Search for the cell housing the specified text and yield its (X, Y) center coordinate. 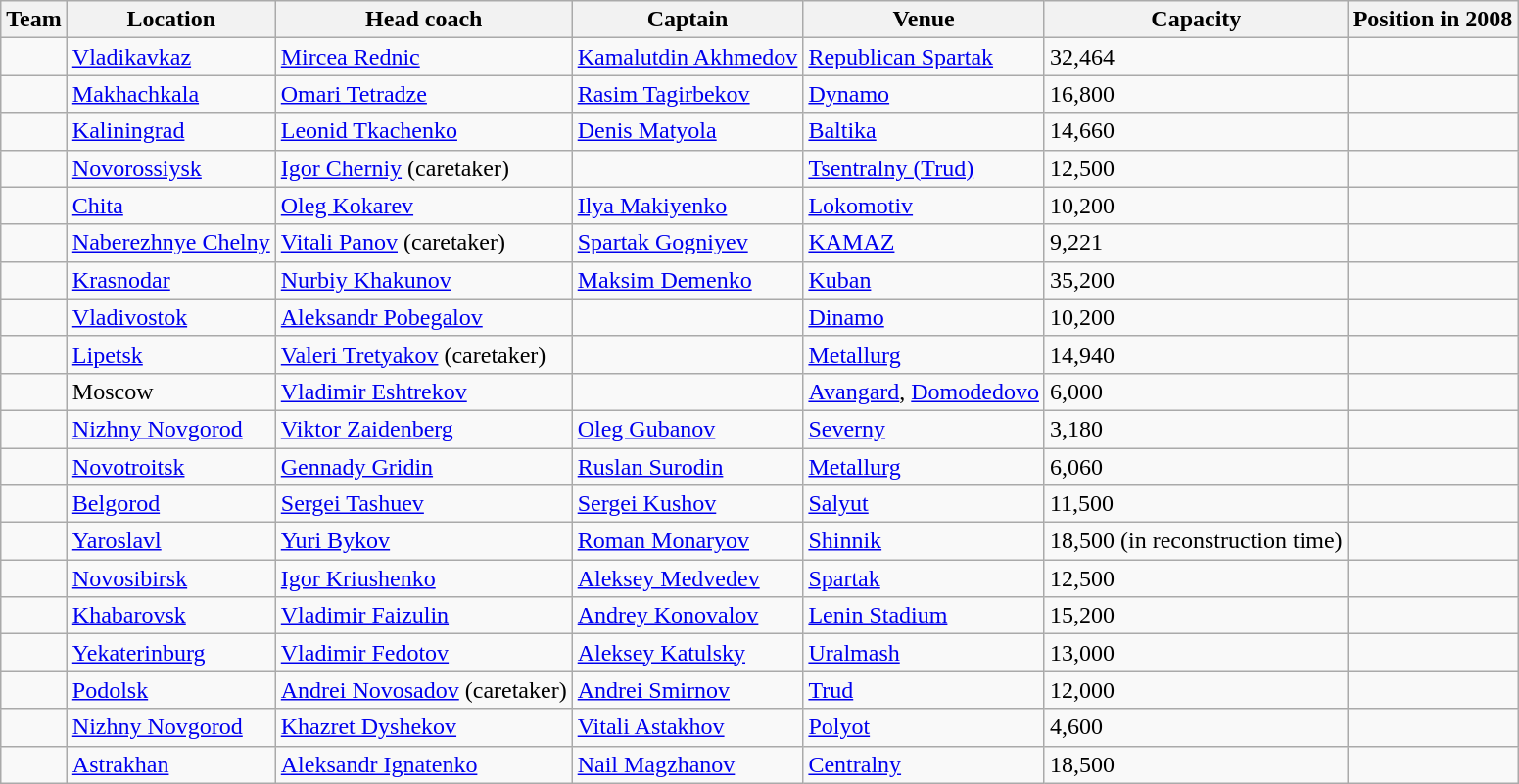
Chita (170, 206)
4,600 (1196, 727)
Sergei Tashuev (423, 504)
Spartak (925, 578)
Moscow (170, 392)
Mircea Rednic (423, 57)
Lipetsk (170, 354)
Yuri Bykov (423, 541)
Aleksandr Pobegalov (423, 317)
Vladivostok (170, 317)
Andrei Novosadov (caretaker) (423, 690)
Aleksandr Ignatenko (423, 764)
Krasnodar (170, 280)
16,800 (1196, 94)
14,940 (1196, 354)
32,464 (1196, 57)
Trud (925, 690)
18,500 (1196, 764)
Valeri Tretyakov (caretaker) (423, 354)
Viktor Zaidenberg (423, 429)
Nurbiy Khakunov (423, 280)
Khazret Dyshekov (423, 727)
9,221 (1196, 243)
Novorossiysk (170, 168)
Kamalutdin Akhmedov (688, 57)
Lokomotiv (925, 206)
Centralny (925, 764)
Belgorod (170, 504)
Republican Spartak (925, 57)
Vladimir Fedotov (423, 653)
6,000 (1196, 392)
Makhachkala (170, 94)
Omari Tetradze (423, 94)
Severny (925, 429)
Aleksey Katulsky (688, 653)
Polyot (925, 727)
Novotroitsk (170, 467)
Andrei Smirnov (688, 690)
Oleg Kokarev (423, 206)
Lenin Stadium (925, 616)
Yekaterinburg (170, 653)
Naberezhnye Chelny (170, 243)
Kuban (925, 280)
Venue (925, 20)
Salyut (925, 504)
6,060 (1196, 467)
Uralmash (925, 653)
Yaroslavl (170, 541)
12,000 (1196, 690)
Leonid Tkachenko (423, 131)
Dinamo (925, 317)
Sergei Kushov (688, 504)
18,500 (in reconstruction time) (1196, 541)
Ruslan Surodin (688, 467)
Denis Matyola (688, 131)
Maksim Demenko (688, 280)
Podolsk (170, 690)
Location (170, 20)
Shinnik (925, 541)
Roman Monaryov (688, 541)
Avangard, Domodedovo (925, 392)
Oleg Gubanov (688, 429)
11,500 (1196, 504)
KAMAZ (925, 243)
Position in 2008 (1433, 20)
Khabarovsk (170, 616)
Nail Magzhanov (688, 764)
14,660 (1196, 131)
Head coach (423, 20)
Aleksey Medvedev (688, 578)
Rasim Tagirbekov (688, 94)
Andrey Konovalov (688, 616)
Vitali Panov (caretaker) (423, 243)
Astrakhan (170, 764)
Vladikavkaz (170, 57)
Igor Cherniy (caretaker) (423, 168)
Gennady Gridin (423, 467)
Igor Kriushenko (423, 578)
Vladimir Eshtrekov (423, 392)
Baltika (925, 131)
Ilya Makiyenko (688, 206)
Vladimir Faizulin (423, 616)
Kaliningrad (170, 131)
Dynamo (925, 94)
15,200 (1196, 616)
Vitali Astakhov (688, 727)
Captain (688, 20)
Capacity (1196, 20)
13,000 (1196, 653)
3,180 (1196, 429)
Tsentralny (Trud) (925, 168)
35,200 (1196, 280)
Team (34, 20)
Novosibirsk (170, 578)
Spartak Gogniyev (688, 243)
